Identify which cell holds the provided text, then report its [x, y] central coordinate. 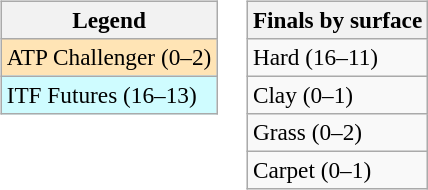
Clay (0–1) [337, 95]
ITF Futures (16–13) [108, 95]
Hard (16–11) [337, 57]
Finals by surface [337, 20]
ATP Challenger (0–2) [108, 57]
Carpet (0–1) [337, 171]
Grass (0–2) [337, 133]
Legend [108, 20]
